Determine the [X, Y] coordinate at the center of the cell enclosing the given text.  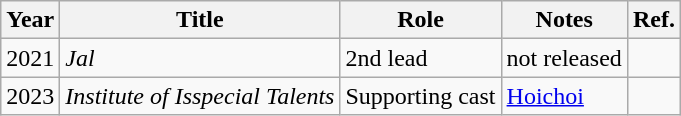
Title [200, 20]
2023 [30, 96]
Ref. [654, 20]
Notes [564, 20]
Jal [200, 58]
Hoichoi [564, 96]
Supporting cast [420, 96]
2021 [30, 58]
Role [420, 20]
2nd lead [420, 58]
not released [564, 58]
Year [30, 20]
Institute of Isspecial Talents [200, 96]
